Provide the [X, Y] coordinate of the cell's center where the given text is located.  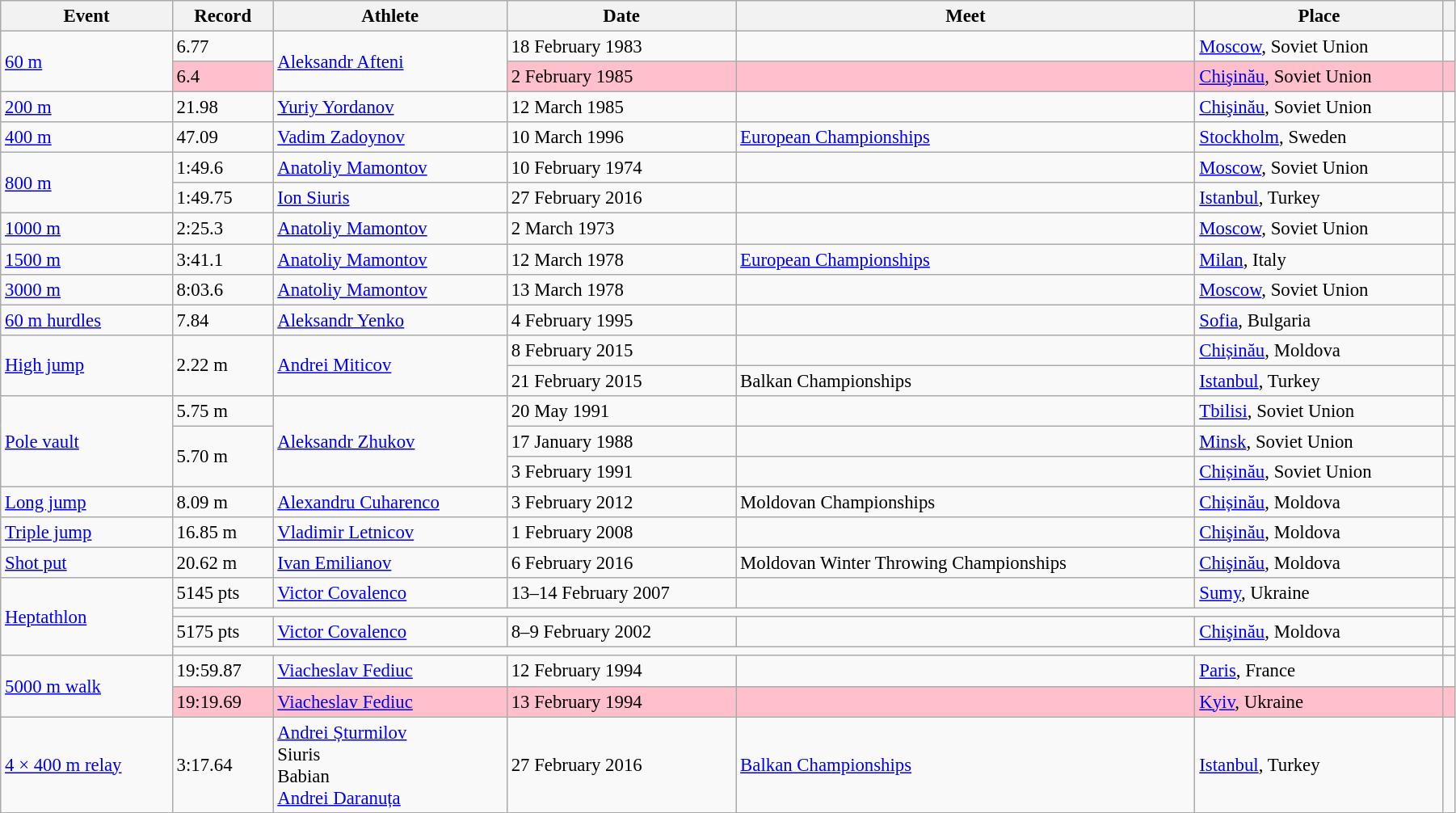
Sofia, Bulgaria [1319, 320]
8:03.6 [223, 289]
20.62 m [223, 563]
12 March 1978 [621, 259]
Yuriy Yordanov [389, 107]
2:25.3 [223, 229]
3:41.1 [223, 259]
13–14 February 2007 [621, 593]
Heptathlon [87, 617]
19:19.69 [223, 701]
Pole vault [87, 441]
Vadim Zadoynov [389, 137]
21 February 2015 [621, 381]
Triple jump [87, 533]
Shot put [87, 563]
60 m [87, 61]
7.84 [223, 320]
1:49.75 [223, 198]
Aleksandr Zhukov [389, 441]
Chișinău, Soviet Union [1319, 472]
Alexandru Cuharenco [389, 502]
High jump [87, 365]
8 February 2015 [621, 350]
Andrei ȘturmilovSiurisBabianAndrei Daranuța [389, 765]
1 February 2008 [621, 533]
1000 m [87, 229]
6.4 [223, 77]
12 March 1985 [621, 107]
Ivan Emilianov [389, 563]
47.09 [223, 137]
13 February 1994 [621, 701]
Moldovan Winter Throwing Championships [966, 563]
Vladimir Letnicov [389, 533]
Stockholm, Sweden [1319, 137]
Record [223, 16]
Athlete [389, 16]
Date [621, 16]
Moldovan Championships [966, 502]
3:17.64 [223, 765]
Meet [966, 16]
5145 pts [223, 593]
19:59.87 [223, 672]
Kyiv, Ukraine [1319, 701]
Aleksandr Afteni [389, 61]
2 March 1973 [621, 229]
5.75 m [223, 411]
20 May 1991 [621, 411]
17 January 1988 [621, 441]
Place [1319, 16]
21.98 [223, 107]
1500 m [87, 259]
800 m [87, 183]
2.22 m [223, 365]
3 February 1991 [621, 472]
Event [87, 16]
5.70 m [223, 456]
60 m hurdles [87, 320]
4 × 400 m relay [87, 765]
8.09 m [223, 502]
Tbilisi, Soviet Union [1319, 411]
6.77 [223, 47]
Aleksandr Yenko [389, 320]
Andrei Miticov [389, 365]
5175 pts [223, 632]
6 February 2016 [621, 563]
5000 m walk [87, 687]
3 February 2012 [621, 502]
13 March 1978 [621, 289]
Sumy, Ukraine [1319, 593]
Milan, Italy [1319, 259]
400 m [87, 137]
18 February 1983 [621, 47]
1:49.6 [223, 168]
2 February 1985 [621, 77]
200 m [87, 107]
10 March 1996 [621, 137]
16.85 m [223, 533]
4 February 1995 [621, 320]
Minsk, Soviet Union [1319, 441]
Paris, France [1319, 672]
10 February 1974 [621, 168]
Long jump [87, 502]
8–9 February 2002 [621, 632]
3000 m [87, 289]
Ion Siuris [389, 198]
12 February 1994 [621, 672]
